Detect which cell encompasses the target text, then output its [X, Y] center coordinate. 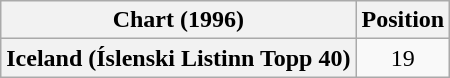
Chart (1996) [178, 20]
Position [403, 20]
19 [403, 58]
Iceland (Íslenski Listinn Topp 40) [178, 58]
